Determine the (x, y) coordinate at the center of the cell enclosing the given text.  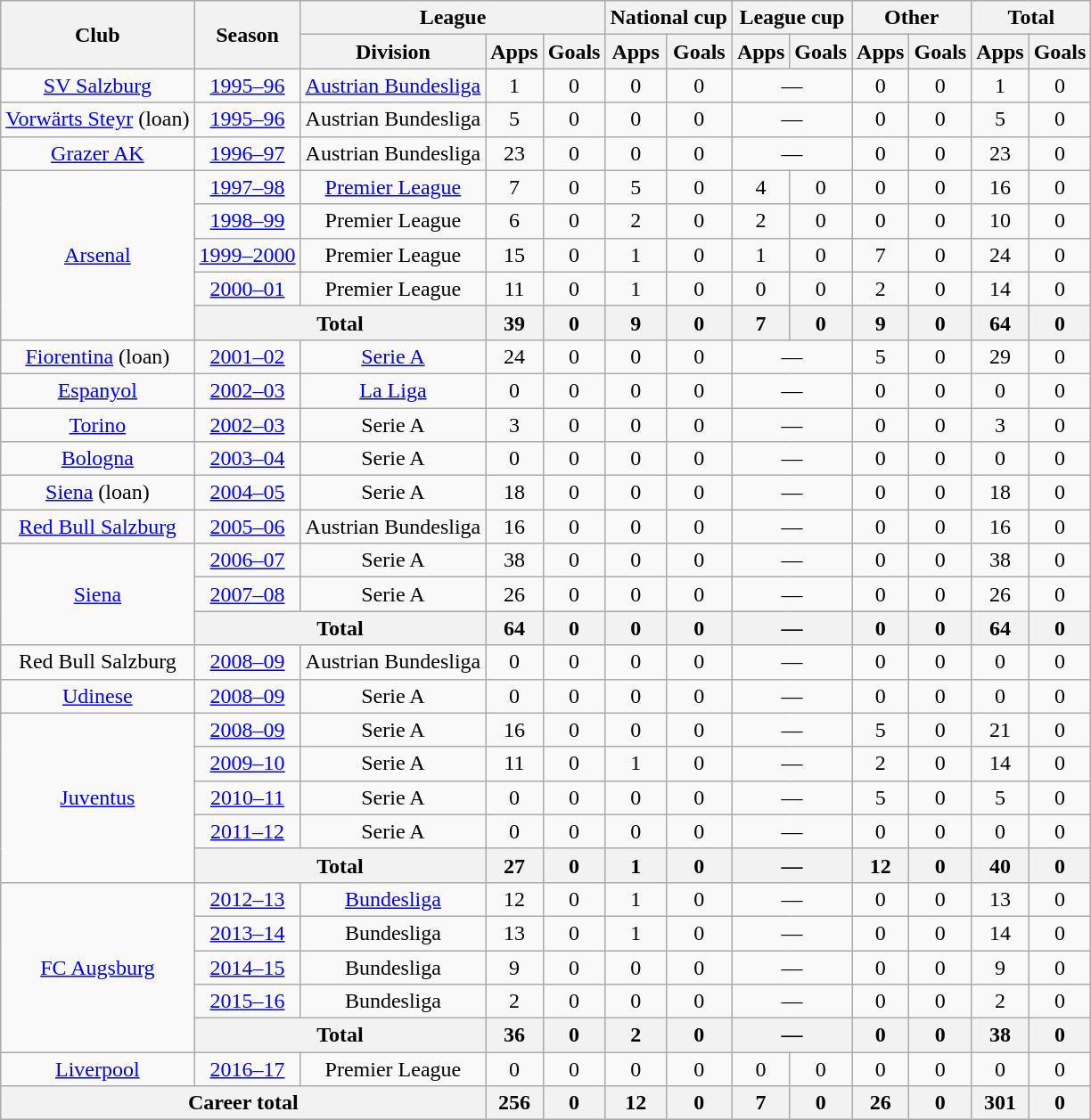
Vorwärts Steyr (loan) (98, 119)
29 (1000, 356)
10 (1000, 221)
27 (514, 865)
2011–12 (248, 831)
Juventus (98, 797)
2001–02 (248, 356)
Espanyol (98, 390)
Siena (98, 594)
Fiorentina (loan) (98, 356)
2005–06 (248, 527)
2014–15 (248, 967)
1999–2000 (248, 255)
36 (514, 1035)
39 (514, 323)
301 (1000, 1103)
1996–97 (248, 153)
4 (760, 187)
21 (1000, 730)
1997–98 (248, 187)
2003–04 (248, 459)
Liverpool (98, 1069)
Bologna (98, 459)
2016–17 (248, 1069)
6 (514, 221)
Siena (loan) (98, 493)
Arsenal (98, 255)
2007–08 (248, 594)
Grazer AK (98, 153)
Torino (98, 425)
40 (1000, 865)
SV Salzburg (98, 86)
La Liga (393, 390)
Other (912, 18)
2015–16 (248, 1001)
League (453, 18)
Udinese (98, 696)
Season (248, 35)
Division (393, 52)
2009–10 (248, 764)
256 (514, 1103)
1998–99 (248, 221)
2012–13 (248, 899)
2000–01 (248, 289)
2006–07 (248, 560)
League cup (792, 18)
2004–05 (248, 493)
2010–11 (248, 797)
15 (514, 255)
Career total (243, 1103)
2013–14 (248, 933)
FC Augsburg (98, 967)
Club (98, 35)
National cup (669, 18)
